Find where the given text appears and provide that cell's center as (x, y) coordinate. 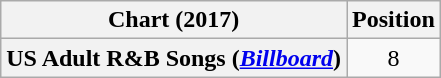
8 (394, 58)
Chart (2017) (174, 20)
US Adult R&B Songs (Billboard) (174, 58)
Position (394, 20)
